Pinpoint the cell where the given text exists, returning its (X, Y) midpoint coordinate. 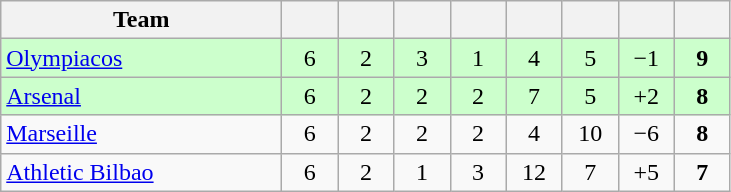
Team (142, 20)
Athletic Bilbao (142, 172)
Marseille (142, 134)
10 (590, 134)
+2 (646, 96)
Arsenal (142, 96)
Olympiacos (142, 58)
−6 (646, 134)
9 (702, 58)
12 (534, 172)
+5 (646, 172)
−1 (646, 58)
